Identify which cell holds the provided text, then report its (X, Y) central coordinate. 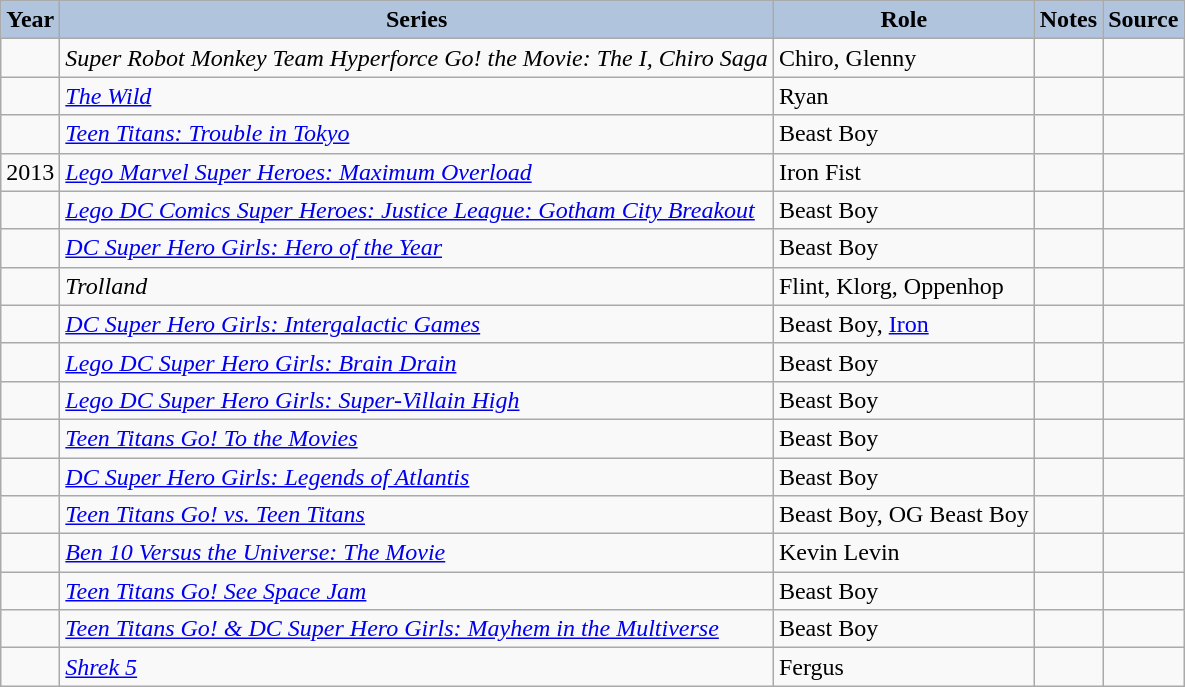
2013 (30, 172)
Beast Boy, Iron (904, 324)
DC Super Hero Girls: Legends of Atlantis (417, 477)
Lego DC Super Hero Girls: Brain Drain (417, 362)
Year (30, 20)
Source (1144, 20)
Lego DC Comics Super Heroes: Justice League: Gotham City Breakout (417, 210)
Teen Titans Go! To the Movies (417, 438)
Lego DC Super Hero Girls: Super-Villain High (417, 400)
Trolland (417, 286)
Role (904, 20)
Fergus (904, 667)
Flint, Klorg, Oppenhop (904, 286)
Kevin Levin (904, 553)
Shrek 5 (417, 667)
Teen Titans Go! vs. Teen Titans (417, 515)
Ryan (904, 96)
DC Super Hero Girls: Intergalactic Games (417, 324)
Beast Boy, OG Beast Boy (904, 515)
Chiro, Glenny (904, 58)
Ben 10 Versus the Universe: The Movie (417, 553)
DC Super Hero Girls: Hero of the Year (417, 248)
The Wild (417, 96)
Super Robot Monkey Team Hyperforce Go! the Movie: The I, Chiro Saga (417, 58)
Lego Marvel Super Heroes: Maximum Overload (417, 172)
Notes (1068, 20)
Teen Titans Go! See Space Jam (417, 591)
Iron Fist (904, 172)
Series (417, 20)
Teen Titans: Trouble in Tokyo (417, 134)
Teen Titans Go! & DC Super Hero Girls: Mayhem in the Multiverse (417, 629)
